Determine the [x, y] coordinate at the center of the cell enclosing the given text.  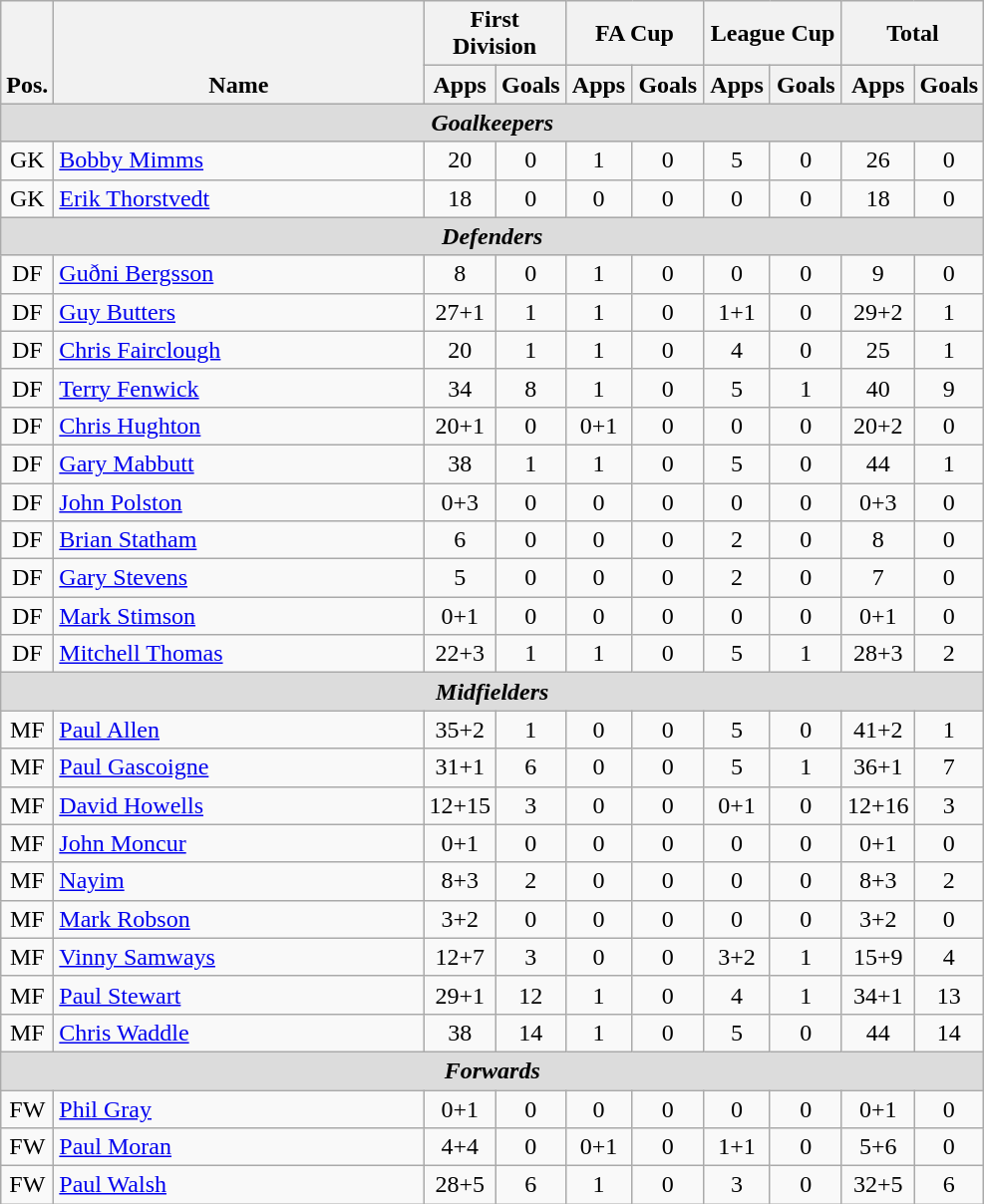
Brian Statham [239, 540]
12 [530, 995]
40 [877, 388]
27+1 [461, 312]
Bobby Mimms [239, 160]
31+1 [461, 767]
Pos. [28, 52]
Mitchell Thomas [239, 654]
Forwards [492, 1070]
26 [877, 160]
35+2 [461, 730]
Total [912, 34]
41+2 [877, 730]
Terry Fenwick [239, 388]
Chris Hughton [239, 426]
Paul Gascoigne [239, 767]
League Cup [774, 34]
15+9 [877, 957]
Mark Robson [239, 919]
Gary Stevens [239, 578]
34+1 [877, 995]
28+3 [877, 654]
Vinny Samways [239, 957]
22+3 [461, 654]
34 [461, 388]
20+2 [877, 426]
Paul Allen [239, 730]
4+4 [461, 1147]
20+1 [461, 426]
32+5 [877, 1185]
Erik Thorstvedt [239, 198]
Phil Gray [239, 1109]
12+7 [461, 957]
36+1 [877, 767]
Midfielders [492, 692]
12+15 [461, 805]
Name [239, 52]
Chris Fairclough [239, 350]
First Division [494, 34]
David Howells [239, 805]
Paul Stewart [239, 995]
29+1 [461, 995]
John Polston [239, 501]
Defenders [492, 236]
John Moncur [239, 843]
Paul Walsh [239, 1185]
Goalkeepers [492, 123]
FA Cup [634, 34]
Chris Waddle [239, 1033]
Gary Mabbutt [239, 463]
28+5 [461, 1185]
Guy Butters [239, 312]
25 [877, 350]
29+2 [877, 312]
Guðni Bergsson [239, 274]
5+6 [877, 1147]
13 [949, 995]
12+16 [877, 805]
Paul Moran [239, 1147]
Mark Stimson [239, 616]
Nayim [239, 881]
